Determine the [x, y] coordinate at the center of the cell enclosing the given text.  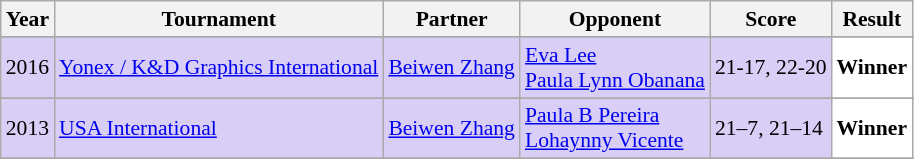
2016 [28, 68]
Yonex / K&D Graphics International [218, 68]
Tournament [218, 19]
USA International [218, 128]
2013 [28, 128]
Year [28, 19]
Eva LeePaula Lynn Obanana [615, 68]
Result [872, 19]
Score [771, 19]
21-17, 22-20 [771, 68]
Paula B PereiraLohaynny Vicente [615, 128]
Partner [452, 19]
21–7, 21–14 [771, 128]
Opponent [615, 19]
